Identify which cell holds the provided text, then report its [x, y] central coordinate. 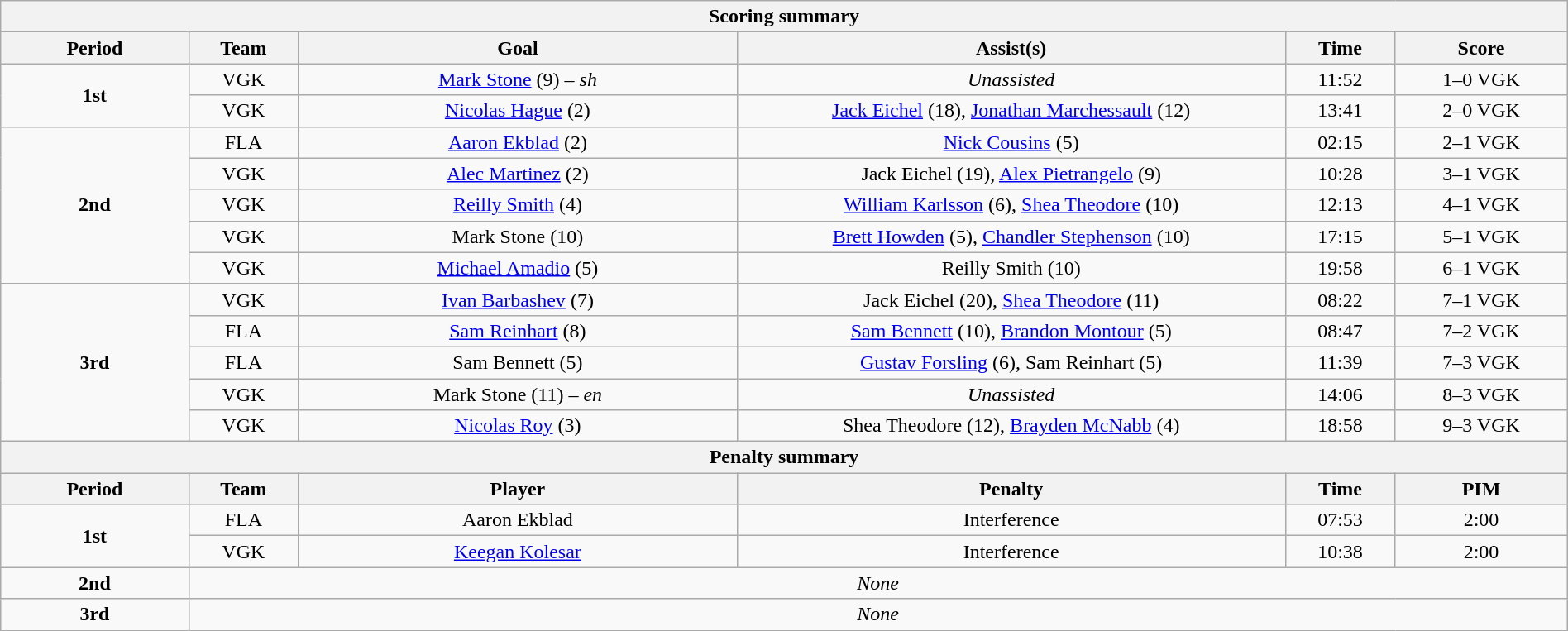
Michael Amadio (5) [518, 268]
Sam Reinhart (8) [518, 331]
Mark Stone (9) – sh [518, 79]
Jack Eichel (20), Shea Theodore (11) [1011, 299]
3–1 VGK [1481, 174]
2–0 VGK [1481, 111]
Keegan Kolesar [518, 552]
Player [518, 489]
13:41 [1340, 111]
08:47 [1340, 331]
10:28 [1340, 174]
11:39 [1340, 362]
PIM [1481, 489]
Gustav Forsling (6), Sam Reinhart (5) [1011, 362]
Jack Eichel (19), Alex Pietrangelo (9) [1011, 174]
Penalty [1011, 489]
9–3 VGK [1481, 426]
Assist(s) [1011, 48]
Aaron Ekblad [518, 520]
Brett Howden (5), Chandler Stephenson (10) [1011, 237]
Reilly Smith (10) [1011, 268]
Jack Eichel (18), Jonathan Marchessault (12) [1011, 111]
6–1 VGK [1481, 268]
Goal [518, 48]
5–1 VGK [1481, 237]
Ivan Barbashev (7) [518, 299]
08:22 [1340, 299]
1–0 VGK [1481, 79]
7–3 VGK [1481, 362]
Nick Cousins (5) [1011, 142]
William Karlsson (6), Shea Theodore (10) [1011, 205]
Reilly Smith (4) [518, 205]
8–3 VGK [1481, 394]
Shea Theodore (12), Brayden McNabb (4) [1011, 426]
Nicolas Hague (2) [518, 111]
02:15 [1340, 142]
Sam Bennett (10), Brandon Montour (5) [1011, 331]
14:06 [1340, 394]
Score [1481, 48]
Aaron Ekblad (2) [518, 142]
Nicolas Roy (3) [518, 426]
Penalty summary [784, 457]
Sam Bennett (5) [518, 362]
07:53 [1340, 520]
7–2 VGK [1481, 331]
18:58 [1340, 426]
12:13 [1340, 205]
2–1 VGK [1481, 142]
11:52 [1340, 79]
Scoring summary [784, 17]
17:15 [1340, 237]
Alec Martinez (2) [518, 174]
19:58 [1340, 268]
10:38 [1340, 552]
7–1 VGK [1481, 299]
4–1 VGK [1481, 205]
Mark Stone (10) [518, 237]
Mark Stone (11) – en [518, 394]
